Detect which cell encompasses the target text, then output its (X, Y) center coordinate. 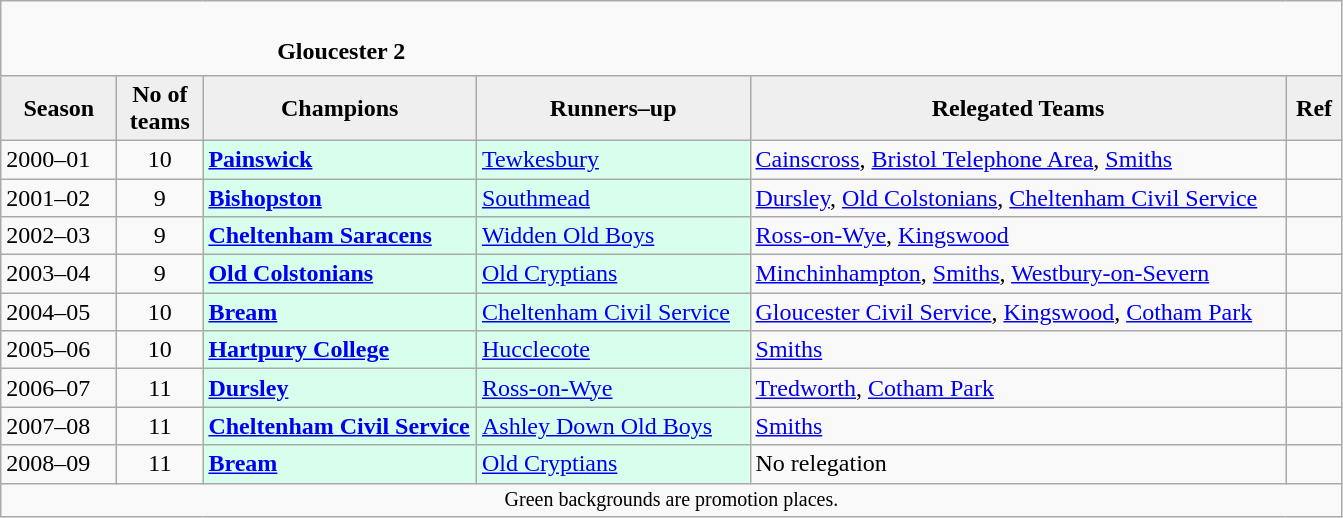
2002–03 (59, 236)
2003–04 (59, 274)
Cheltenham Saracens (340, 236)
No of teams (160, 108)
Southmead (613, 197)
No relegation (1018, 464)
Ross-on-Wye, Kingswood (1018, 236)
2007–08 (59, 426)
Runners–up (613, 108)
2001–02 (59, 197)
Tewkesbury (613, 159)
Hucclecote (613, 350)
2004–05 (59, 312)
Dursley (340, 388)
Widden Old Boys (613, 236)
Champions (340, 108)
Ross-on-Wye (613, 388)
Painswick (340, 159)
Gloucester Civil Service, Kingswood, Cotham Park (1018, 312)
2005–06 (59, 350)
2006–07 (59, 388)
Cainscross, Bristol Telephone Area, Smiths (1018, 159)
Bishopston (340, 197)
Tredworth, Cotham Park (1018, 388)
Dursley, Old Colstonians, Cheltenham Civil Service (1018, 197)
Green backgrounds are promotion places. (672, 500)
2000–01 (59, 159)
Hartpury College (340, 350)
Old Colstonians (340, 274)
Relegated Teams (1018, 108)
2008–09 (59, 464)
Ashley Down Old Boys (613, 426)
Season (59, 108)
Ref (1314, 108)
Minchinhampton, Smiths, Westbury-on-Severn (1018, 274)
